Return the (x, y) coordinate for the center point of the cell that contains the specified text.  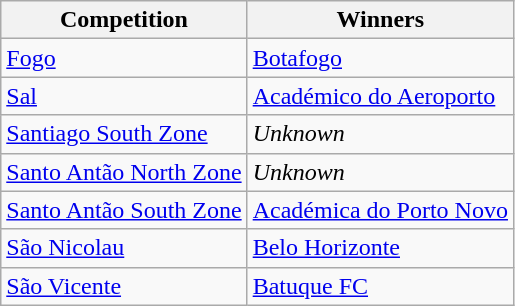
Winners (380, 20)
Académico do Aeroporto (380, 96)
Competition (124, 20)
Santo Antão North Zone (124, 172)
Santo Antão South Zone (124, 210)
Sal (124, 96)
Fogo (124, 58)
Santiago South Zone (124, 134)
Batuque FC (380, 286)
Belo Horizonte (380, 248)
São Vicente (124, 286)
São Nicolau (124, 248)
Botafogo (380, 58)
Académica do Porto Novo (380, 210)
